Return [x, y] of the center of cell containing provided text 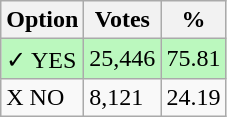
75.81 [194, 59]
24.19 [194, 97]
8,121 [122, 97]
% [194, 20]
25,446 [122, 59]
X NO [42, 97]
✓ YES [42, 59]
Votes [122, 20]
Option [42, 20]
